Extract the (X, Y) coordinate from the center of the cell holding the provided text.  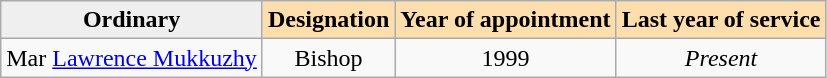
Mar Lawrence Mukkuzhy (132, 58)
Present (721, 58)
Ordinary (132, 20)
Year of appointment (506, 20)
Last year of service (721, 20)
Bishop (328, 58)
1999 (506, 58)
Designation (328, 20)
